Find where the given text appears and provide that cell's center as [X, Y] coordinate. 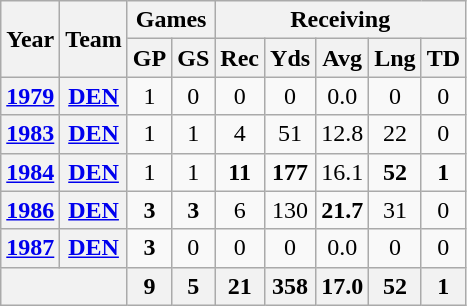
Rec [240, 58]
16.1 [342, 172]
Team [94, 39]
17.0 [342, 286]
1986 [30, 210]
1979 [30, 96]
31 [395, 210]
177 [290, 172]
51 [290, 134]
130 [290, 210]
Year [30, 39]
12.8 [342, 134]
11 [240, 172]
22 [395, 134]
1987 [30, 248]
21 [240, 286]
5 [194, 286]
Avg [342, 58]
6 [240, 210]
TD [443, 58]
21.7 [342, 210]
Games [170, 20]
Receiving [340, 20]
1983 [30, 134]
Yds [290, 58]
1984 [30, 172]
GS [194, 58]
358 [290, 286]
GP [149, 58]
Lng [395, 58]
9 [149, 286]
4 [240, 134]
